Capture the cell that displays the provided text and extract its (X, Y) central coordinate. 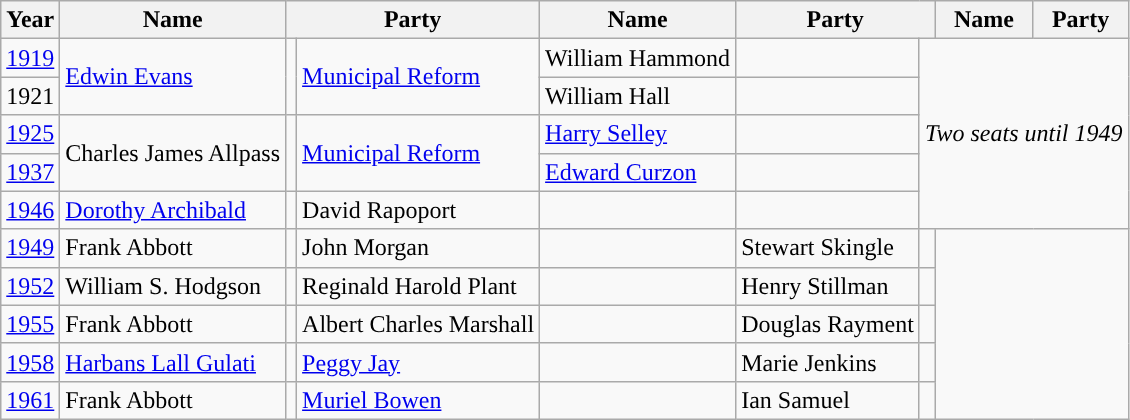
William Hall (638, 96)
William Hammond (638, 58)
1919 (30, 58)
Edward Curzon (638, 172)
Muriel Bowen (418, 400)
Dorothy Archibald (173, 210)
Charles James Allpass (173, 153)
Harbans Lall Gulati (173, 362)
Edwin Evans (173, 77)
1921 (30, 96)
Harry Selley (638, 134)
Two seats until 1949 (1024, 134)
1925 (30, 134)
John Morgan (418, 248)
Douglas Rayment (828, 324)
1958 (30, 362)
1955 (30, 324)
Reginald Harold Plant (418, 286)
William S. Hodgson (173, 286)
Albert Charles Marshall (418, 324)
Henry Stillman (828, 286)
Year (30, 20)
David Rapoport (418, 210)
Ian Samuel (828, 400)
1946 (30, 210)
1949 (30, 248)
1937 (30, 172)
Stewart Skingle (828, 248)
1961 (30, 400)
1952 (30, 286)
Marie Jenkins (828, 362)
Peggy Jay (418, 362)
